For the text-containing cell, return its midpoint in (X, Y) coordinate format. 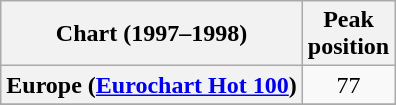
Peakposition (348, 34)
Chart (1997–1998) (152, 34)
77 (348, 85)
Europe (Eurochart Hot 100) (152, 85)
